Provide the (x, y) coordinate of the cell's center where the given text is located.  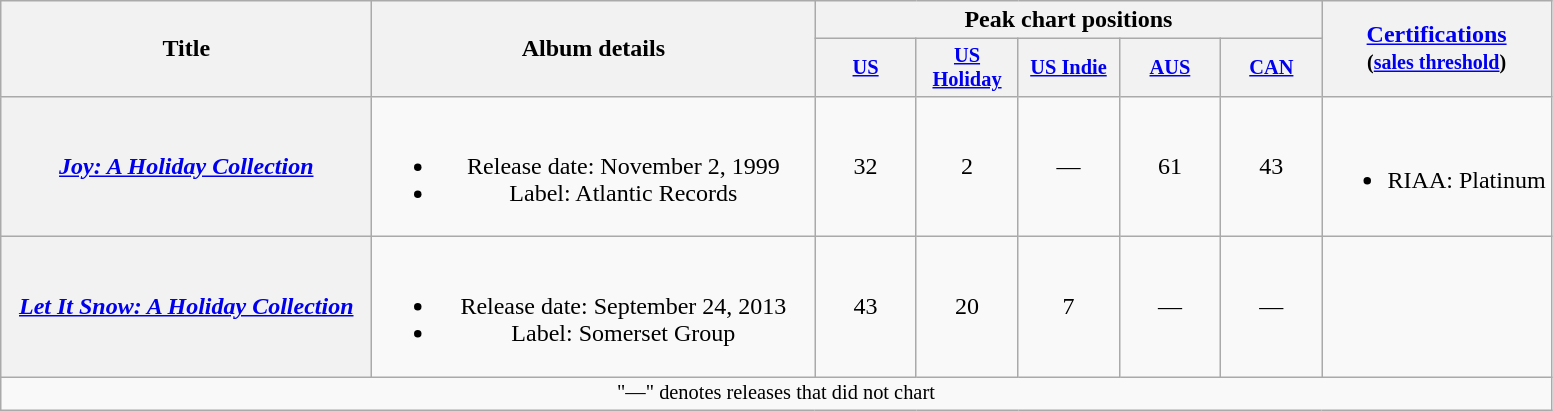
Peak chart positions (1068, 20)
AUS (1170, 68)
CAN (1272, 68)
20 (966, 307)
2 (966, 166)
Album details (594, 49)
Release date: November 2, 1999Label: Atlantic Records (594, 166)
US Indie (1068, 68)
32 (866, 166)
7 (1068, 307)
Let It Snow: A Holiday Collection (186, 307)
Certifications(sales threshold) (1436, 49)
RIAA: Platinum (1436, 166)
61 (1170, 166)
US (866, 68)
Joy: A Holiday Collection (186, 166)
US Holiday (966, 68)
Release date: September 24, 2013Label: Somerset Group (594, 307)
"—" denotes releases that did not chart (776, 394)
Title (186, 49)
